Extract the (X, Y) coordinate from the center of the cell holding the provided text.  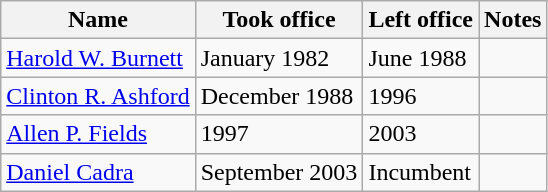
Daniel Cadra (98, 172)
2003 (421, 134)
1996 (421, 96)
Notes (513, 20)
Allen P. Fields (98, 134)
September 2003 (279, 172)
1997 (279, 134)
January 1982 (279, 58)
Took office (279, 20)
December 1988 (279, 96)
Left office (421, 20)
June 1988 (421, 58)
Clinton R. Ashford (98, 96)
Incumbent (421, 172)
Name (98, 20)
Harold W. Burnett (98, 58)
